For the text-containing cell, return its midpoint in [x, y] coordinate format. 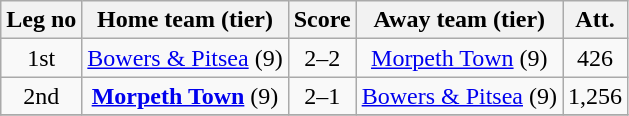
Home team (tier) [185, 20]
2nd [42, 96]
1,256 [594, 96]
2–1 [322, 96]
2–2 [322, 58]
Away team (tier) [459, 20]
Leg no [42, 20]
Score [322, 20]
1st [42, 58]
426 [594, 58]
Att. [594, 20]
